Determine the [x, y] coordinate at the center of the cell enclosing the given text.  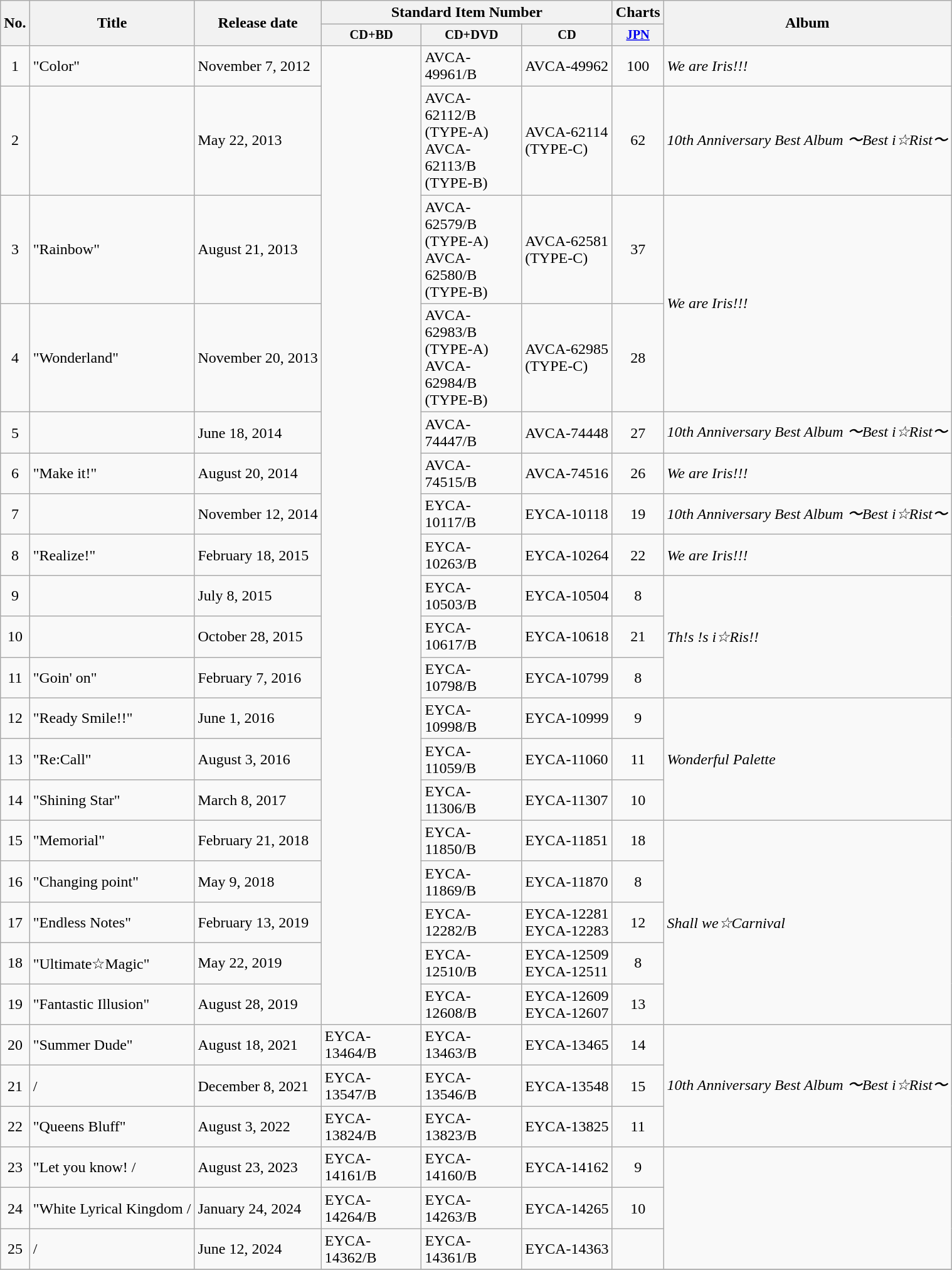
EYCA-11870 [567, 881]
EYCA-10117/B [472, 515]
EYCA-12509EYCA-12511 [567, 964]
EYCA-10798/B [472, 678]
August 3, 2016 [258, 759]
EYCA-14361/B [472, 1249]
November 20, 2013 [258, 358]
August 21, 2013 [258, 250]
August 28, 2019 [258, 1004]
March 8, 2017 [258, 799]
6 [15, 473]
EYCA-13824/B [371, 1127]
"Color" [112, 65]
EYCA-11850/B [472, 841]
May 22, 2019 [258, 964]
"Memorial" [112, 841]
"Shining Star" [112, 799]
AVCA-74516 [567, 473]
EYCA-14264/B [371, 1209]
EYCA-14160/B [472, 1167]
26 [638, 473]
May 22, 2013 [258, 141]
EYCA-10263/B [472, 555]
"Ready Smile!!" [112, 718]
July 8, 2015 [258, 596]
5 [15, 433]
EYCA-14162 [567, 1167]
4 [15, 358]
Shall we☆Carnival [807, 922]
August 23, 2023 [258, 1167]
62 [638, 141]
EYCA-12609EYCA-12607 [567, 1004]
EYCA-10999 [567, 718]
25 [15, 1249]
EYCA-13548 [567, 1086]
EYCA-14363 [567, 1249]
"Re:Call" [112, 759]
2 [15, 141]
"Rainbow" [112, 250]
EYCA-11869/B [472, 881]
EYCA-14161/B [371, 1167]
EYCA-13546/B [472, 1086]
AVCA-49961/B [472, 65]
EYCA-12608/B [472, 1004]
No. [15, 23]
AVCA-74447/B [472, 433]
EYCA-14362/B [371, 1249]
August 20, 2014 [258, 473]
AVCA-62985 (TYPE-C) [567, 358]
1 [15, 65]
24 [15, 1209]
Standard Item Number [467, 13]
AVCA-62983/B (TYPE-A)AVCA-62984/B (TYPE-B) [472, 358]
EYCA-13823/B [472, 1127]
"Fantastic Illusion" [112, 1004]
June 12, 2024 [258, 1249]
CD+BD [371, 35]
EYCA-12282/B [472, 922]
June 18, 2014 [258, 433]
AVCA-62112/B (TYPE-A)AVCA-62113/B (TYPE-B) [472, 141]
February 18, 2015 [258, 555]
"White Lyrical Kingdom / [112, 1209]
AVCA-62579/B (TYPE-A)AVCA-62580/B (TYPE-B) [472, 250]
June 1, 2016 [258, 718]
AVCA-49962 [567, 65]
August 3, 2022 [258, 1127]
"Wonderland" [112, 358]
EYCA-10618 [567, 636]
EYCA-10504 [567, 596]
"Summer Dude" [112, 1045]
20 [15, 1045]
7 [15, 515]
February 21, 2018 [258, 841]
January 24, 2024 [258, 1209]
Charts [638, 13]
EYCA-10799 [567, 678]
EYCA-13463/B [472, 1045]
Album [807, 23]
EYCA-10264 [567, 555]
27 [638, 433]
November 12, 2014 [258, 515]
EYCA-13464/B [371, 1045]
EYCA-11060 [567, 759]
EYCA-11059/B [472, 759]
"Endless Notes" [112, 922]
"Queens Bluff" [112, 1127]
"Make it!" [112, 473]
EYCA-11307 [567, 799]
EYCA-10503/B [472, 596]
December 8, 2021 [258, 1086]
November 7, 2012 [258, 65]
EYCA-13547/B [371, 1086]
"Goin' on" [112, 678]
EYCA-11306/B [472, 799]
EYCA-14263/B [472, 1209]
EYCA-14265 [567, 1209]
28 [638, 358]
Wonderful Palette [807, 759]
16 [15, 881]
AVCA-62114 (TYPE-C) [567, 141]
August 18, 2021 [258, 1045]
EYCA-10118 [567, 515]
37 [638, 250]
Title [112, 23]
EYCA-11851 [567, 841]
EYCA-13465 [567, 1045]
EYCA-10998/B [472, 718]
Th!s !s i☆Ris!! [807, 636]
May 9, 2018 [258, 881]
CD [567, 35]
EYCA-12281EYCA-12283 [567, 922]
17 [15, 922]
AVCA-74515/B [472, 473]
EYCA-13825 [567, 1127]
EYCA-10617/B [472, 636]
CD+DVD [472, 35]
23 [15, 1167]
100 [638, 65]
"Let you know! / [112, 1167]
Release date [258, 23]
JPN [638, 35]
EYCA-12510/B [472, 964]
February 13, 2019 [258, 922]
AVCA-62581 (TYPE-C) [567, 250]
"Changing point" [112, 881]
February 7, 2016 [258, 678]
October 28, 2015 [258, 636]
"Realize!" [112, 555]
AVCA-74448 [567, 433]
"Ultimate☆Magic" [112, 964]
3 [15, 250]
